Capture the cell that displays the provided text and extract its (X, Y) central coordinate. 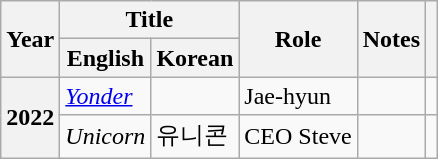
Year (30, 39)
Unicorn (106, 136)
2022 (30, 118)
English (106, 58)
Jae-hyun (298, 96)
Notes (391, 39)
CEO Steve (298, 136)
Yonder (106, 96)
유니콘 (195, 136)
Korean (195, 58)
Title (150, 20)
Role (298, 39)
